Extract the [X, Y] coordinate from the center of the cell holding the provided text.  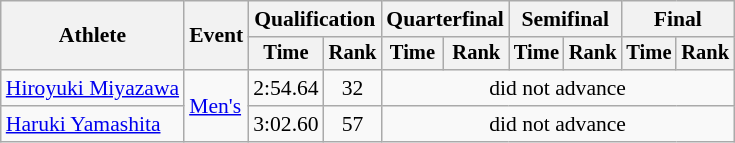
Semifinal [565, 19]
57 [353, 124]
2:54.64 [286, 88]
Hiroyuki Miyazawa [92, 88]
3:02.60 [286, 124]
32 [353, 88]
Haruki Yamashita [92, 124]
Men's [216, 106]
Athlete [92, 36]
Quarterfinal [445, 19]
Final [677, 19]
Event [216, 36]
Qualification [314, 19]
